Identify which cell holds the provided text, then report its [X, Y] central coordinate. 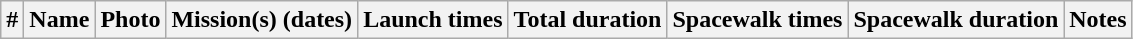
# [12, 20]
Total duration [588, 20]
Spacewalk duration [956, 20]
Name [60, 20]
Photo [130, 20]
Launch times [433, 20]
Mission(s) (dates) [262, 20]
Spacewalk times [758, 20]
Notes [1098, 20]
